Find where the given text appears and provide that cell's center as [X, Y] coordinate. 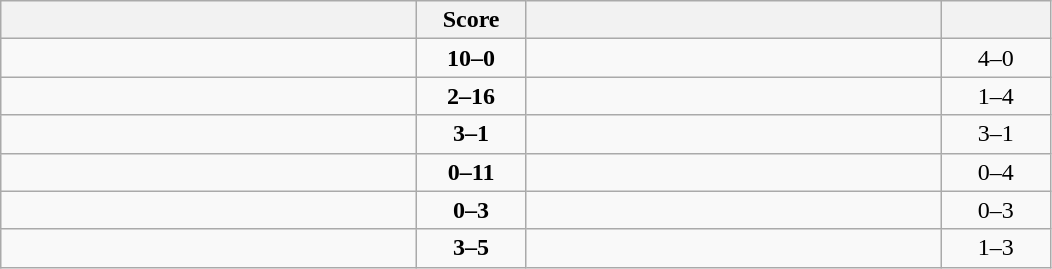
4–0 [996, 58]
2–16 [472, 96]
3–5 [472, 248]
1–4 [996, 96]
0–4 [996, 172]
1–3 [996, 248]
Score [472, 20]
0–11 [472, 172]
10–0 [472, 58]
